Extract the [x, y] coordinate from the center of the cell holding the provided text.  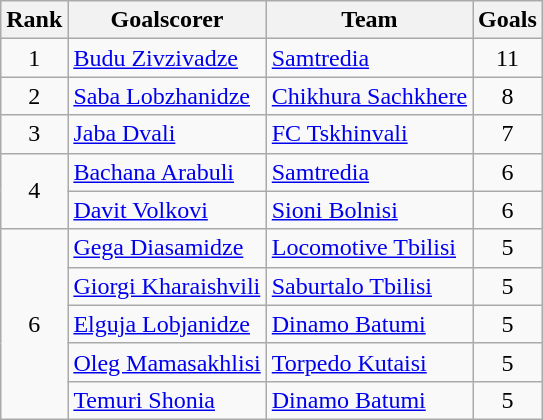
2 [34, 96]
Saburtalo Tbilisi [369, 286]
Temuri Shonia [167, 400]
7 [508, 134]
4 [34, 191]
Rank [34, 20]
Giorgi Kharaishvili [167, 286]
1 [34, 58]
Torpedo Kutaisi [369, 362]
Goals [508, 20]
Budu Zivzivadze [167, 58]
Sioni Bolnisi [369, 210]
Goalscorer [167, 20]
Gega Diasamidze [167, 248]
FC Tskhinvali [369, 134]
Team [369, 20]
Oleg Mamasakhlisi [167, 362]
Saba Lobzhanidze [167, 96]
Bachana Arabuli [167, 172]
Locomotive Tbilisi [369, 248]
Jaba Dvali [167, 134]
3 [34, 134]
11 [508, 58]
Elguja Lobjanidze [167, 324]
Davit Volkovi [167, 210]
8 [508, 96]
Chikhura Sachkhere [369, 96]
